Return (x, y) of the center of cell containing provided text 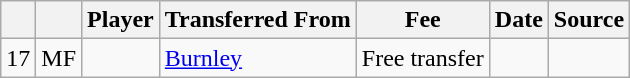
Fee (422, 20)
Player (121, 20)
17 (18, 58)
Source (588, 20)
Burnley (258, 58)
Free transfer (422, 58)
MF (59, 58)
Transferred From (258, 20)
Date (518, 20)
